For the text-containing cell, return its midpoint in [X, Y] coordinate format. 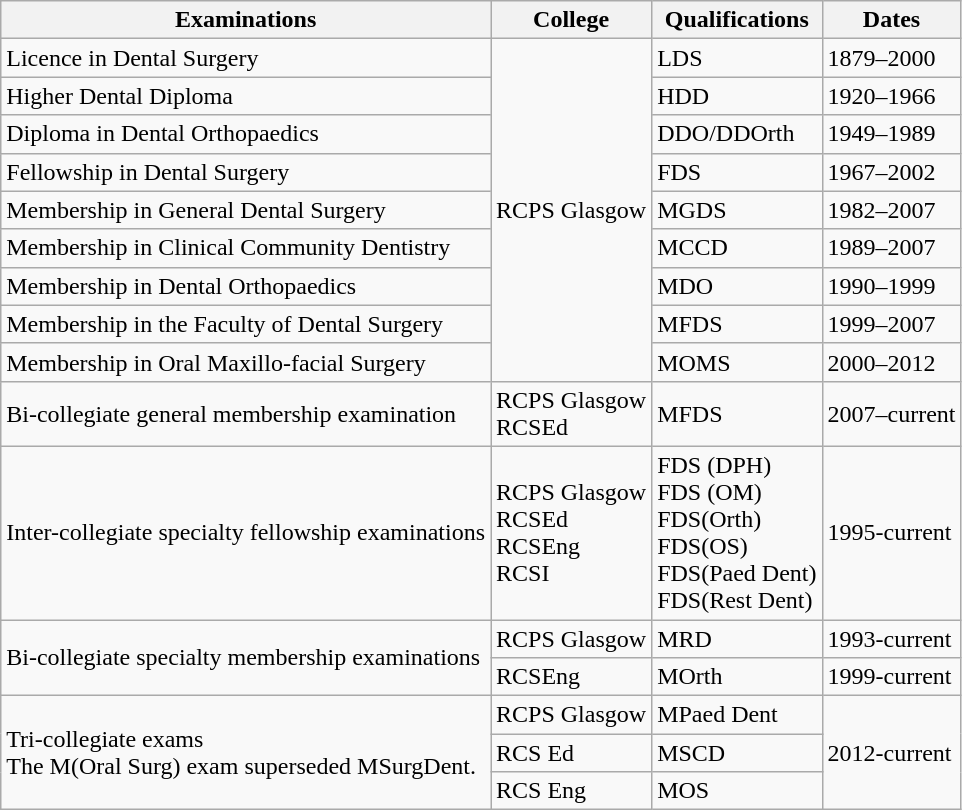
Inter-collegiate specialty fellowship examinations [246, 532]
1989–2007 [892, 248]
RCPS GlasgowRCSEdRCSEngRCSI [570, 532]
MCCD [737, 248]
Diploma in Dental Orthopaedics [246, 134]
2000–2012 [892, 362]
Membership in Dental Orthopaedics [246, 286]
Bi-collegiate specialty membership examinations [246, 658]
MRD [737, 639]
MOMS [737, 362]
Examinations [246, 20]
Licence in Dental Surgery [246, 58]
Higher Dental Diploma [246, 96]
Dates [892, 20]
FDS [737, 172]
2012-current [892, 753]
2007–current [892, 414]
Bi-collegiate general membership examination [246, 414]
Membership in Oral Maxillo-facial Surgery [246, 362]
1995-current [892, 532]
MGDS [737, 210]
1967–2002 [892, 172]
RCS Ed [570, 753]
1999–2007 [892, 324]
Fellowship in Dental Surgery [246, 172]
College [570, 20]
Membership in General Dental Surgery [246, 210]
MOrth [737, 677]
Membership in the Faculty of Dental Surgery [246, 324]
MDO [737, 286]
1920–1966 [892, 96]
RCS Eng [570, 791]
MOS [737, 791]
MPaed Dent [737, 715]
1982–2007 [892, 210]
Tri-collegiate examsThe M(Oral Surg) exam superseded MSurgDent. [246, 753]
LDS [737, 58]
1949–1989 [892, 134]
RCSEng [570, 677]
MSCD [737, 753]
1990–1999 [892, 286]
HDD [737, 96]
DDO/DDOrth [737, 134]
1879–2000 [892, 58]
FDS (DPH)FDS (OM)FDS(Orth)FDS(OS)FDS(Paed Dent)FDS(Rest Dent) [737, 532]
Membership in Clinical Community Dentistry [246, 248]
1993-current [892, 639]
1999-current [892, 677]
Qualifications [737, 20]
RCPS GlasgowRCSEd [570, 414]
